Output the [X, Y] coordinate of the center of the cell containing the given text.  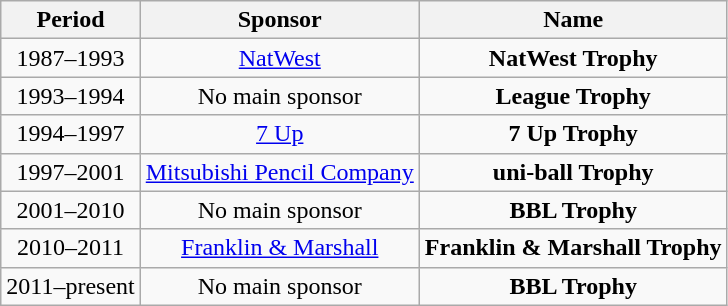
1997–2001 [70, 172]
Name [573, 20]
Franklin & Marshall Trophy [573, 248]
League Trophy [573, 96]
1993–1994 [70, 96]
Period [70, 20]
Franklin & Marshall [280, 248]
2001–2010 [70, 210]
7 Up [280, 134]
NatWest [280, 58]
Mitsubishi Pencil Company [280, 172]
1994–1997 [70, 134]
Sponsor [280, 20]
uni-ball Trophy [573, 172]
2010–2011 [70, 248]
2011–present [70, 286]
7 Up Trophy [573, 134]
NatWest Trophy [573, 58]
1987–1993 [70, 58]
